Detect which cell encompasses the target text, then output its [x, y] center coordinate. 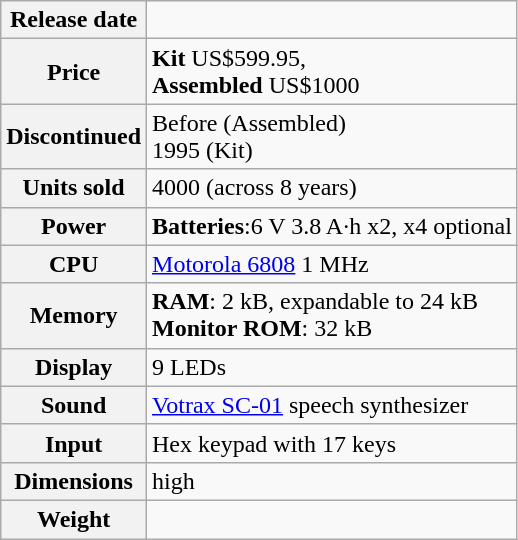
Sound [74, 405]
Motorola 6808 1 MHz [332, 264]
Release date [74, 20]
Input [74, 443]
CPU [74, 264]
4000 (across 8 years) [332, 188]
high [332, 481]
Memory [74, 316]
9 LEDs [332, 367]
Hex keypad with 17 keys [332, 443]
Price [74, 72]
Votrax SC-01 speech synthesizer [332, 405]
RAM: 2 kB, expandable to 24 kBMonitor ROM: 32 kB [332, 316]
Discontinued [74, 136]
Units sold [74, 188]
Power [74, 226]
Display [74, 367]
Batteries:6 V 3.8 A·h x2, x4 optional [332, 226]
Weight [74, 519]
Kit US$599.95,Assembled US$1000 [332, 72]
Before (Assembled)1995 (Kit) [332, 136]
Dimensions [74, 481]
